Scan for the cell matching the given text and deliver its (X, Y) coordinate at center. 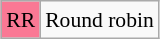
RR (20, 20)
Round robin (100, 20)
